For the text-containing cell, return its midpoint in [X, Y] coordinate format. 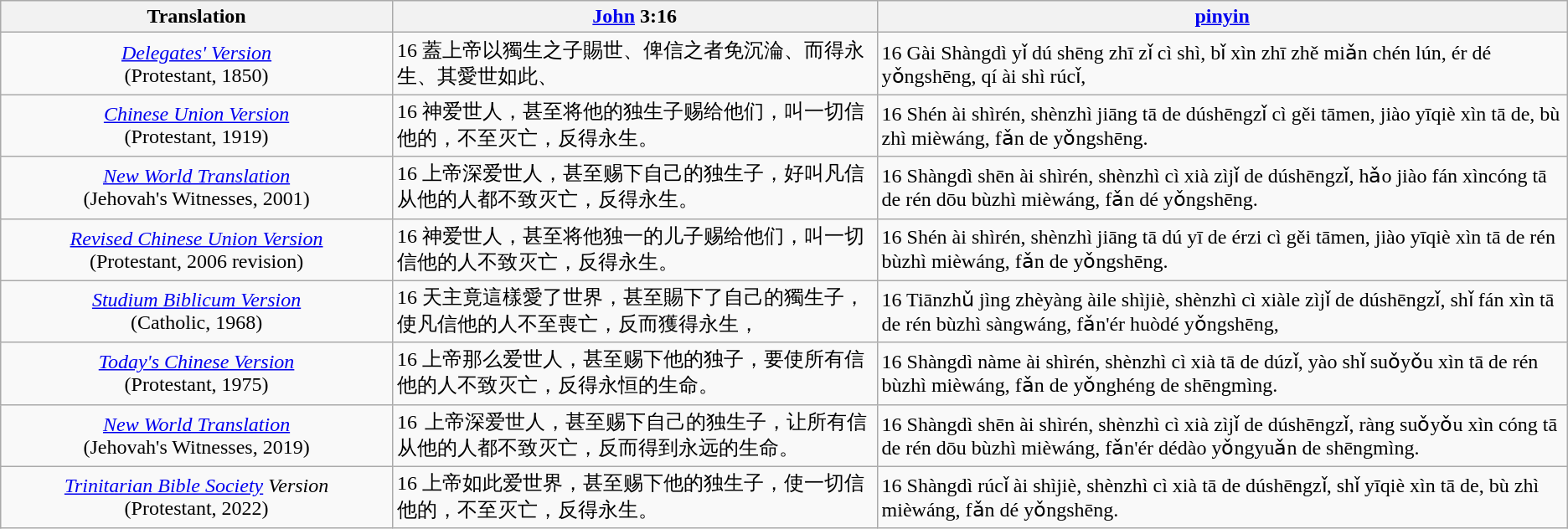
Delegates' Version(Protestant, 1850) [197, 64]
16 Shàngdì nàme ài shìrén, shènzhì cì xià tā de dúzǐ, yào shǐ suǒyǒu xìn tā de rén bùzhì mièwáng, fǎn de yǒnghéng de shēngmìng. [1222, 373]
16 神爱世人，甚至将他的独生子赐给他们，叫一切信他的，不至灭亡，反得永生。 [635, 126]
Studium Biblicum Version(Catholic, 1968) [197, 311]
16 蓋上帝以獨生之子賜世、俾信之者免沉淪、而得永生、其愛世如此、 [635, 64]
John 3:16 [635, 17]
Translation [197, 17]
16 Shàngdì shēn ài shìrén, shènzhì cì xià zìjǐ de dúshēngzǐ, ràng suǒyǒu xìn cóng tā de rén dōu bùzhì mièwáng, fǎn'ér dédào yǒngyuǎn de shēngmìng. [1222, 435]
New World Translation(Jehovah's Witnesses, 2019) [197, 435]
16 上帝如此爱世界，甚至赐下他的独生子，使一切信他的，不至灭亡，反得永生。 [635, 497]
Revised Chinese Union Version(Protestant, 2006 revision) [197, 249]
16 上帝深爱世人，甚至赐下自己的独生子，让所有信从他的人都不致灭亡，反而得到永远的生命。 [635, 435]
16 Shén ài shìrén, shènzhì jiāng tā dú yī de érzi cì gěi tāmen, jiào yīqiè xìn tā de rén bùzhì mièwáng, fǎn de yǒngshēng. [1222, 249]
Chinese Union Version(Protestant, 1919) [197, 126]
16 神爱世人，甚至将他独一的儿子赐给他们，叫一切信他的人不致灭亡，反得永生。 [635, 249]
New World Translation(Jehovah's Witnesses, 2001) [197, 187]
Today's Chinese Version(Protestant, 1975) [197, 373]
16 上帝深爱世人，甚至赐下自己的独生子，好叫凡信从他的人都不致灭亡，反得永生。 [635, 187]
16 上帝那么爱世人，甚至赐下他的独子，要使所有信他的人不致灭亡，反得永恒的生命。 [635, 373]
16 天主竟這樣愛了世界，甚至賜下了自己的獨生子，使凡信他的人不至喪亡，反而獲得永生， [635, 311]
16 Shàngdì rúcǐ ài shìjiè, shènzhì cì xià tā de dúshēngzǐ, shǐ yīqiè xìn tā de, bù zhì mièwáng, fǎn dé yǒngshēng. [1222, 497]
16 Tiānzhǔ jìng zhèyàng àile shìjiè, shènzhì cì xiàle zìjǐ de dúshēngzǐ, shǐ fán xìn tā de rén bùzhì sàngwáng, fǎn'ér huòdé yǒngshēng, [1222, 311]
16 Gài Shàngdì yǐ dú shēng zhī zǐ cì shì, bǐ xìn zhī zhě miǎn chén lún, ér dé yǒngshēng, qí ài shì rúcǐ, [1222, 64]
pinyin [1222, 17]
Trinitarian Bible Society Version(Protestant, 2022) [197, 497]
16 Shén ài shìrén, shènzhì jiāng tā de dúshēngzǐ cì gěi tāmen, jiào yīqiè xìn tā de, bù zhì mièwáng, fǎn de yǒngshēng. [1222, 126]
16 Shàngdì shēn ài shìrén, shènzhì cì xià zìjǐ de dúshēngzǐ, hǎo jiào fán xìncóng tā de rén dōu bùzhì mièwáng, fǎn dé yǒngshēng. [1222, 187]
